For the text-containing cell, return its midpoint in (X, Y) coordinate format. 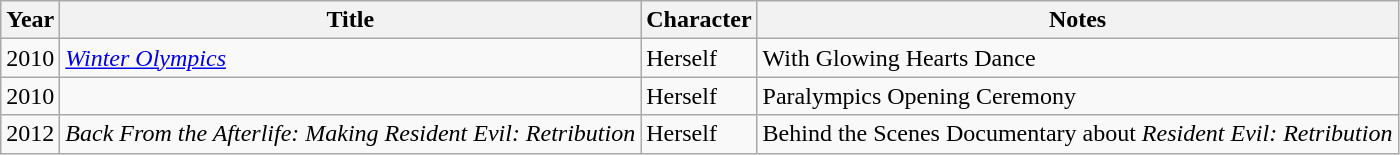
With Glowing Hearts Dance (1078, 58)
Year (30, 20)
Winter Olympics (350, 58)
Paralympics Opening Ceremony (1078, 96)
Title (350, 20)
Character (699, 20)
2012 (30, 134)
Back From the Afterlife: Making Resident Evil: Retribution (350, 134)
Behind the Scenes Documentary about Resident Evil: Retribution (1078, 134)
Notes (1078, 20)
